Pinpoint the cell where the given text exists, returning its (x, y) midpoint coordinate. 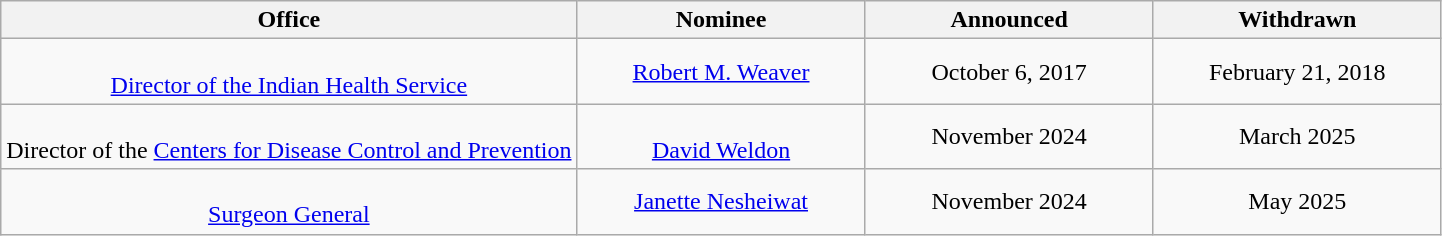
February 21, 2018 (1297, 72)
Janette Nesheiwat (721, 202)
Surgeon General (289, 202)
Nominee (721, 20)
Office (289, 20)
Withdrawn (1297, 20)
March 2025 (1297, 136)
Announced (1009, 20)
David Weldon (721, 136)
Director of the Centers for Disease Control and Prevention (289, 136)
May 2025 (1297, 202)
Director of the Indian Health Service (289, 72)
October 6, 2017 (1009, 72)
Robert M. Weaver (721, 72)
